Return (X, Y) of the center of cell containing provided text 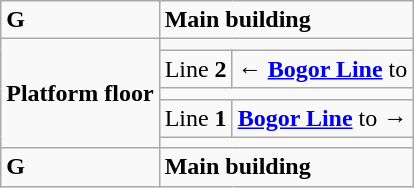
Line 1 (196, 118)
Bogor Line to → (322, 118)
Platform floor (80, 94)
← Bogor Line to (322, 69)
Line 2 (196, 69)
